Return the (x, y) coordinate for the center point of the cell that contains the specified text.  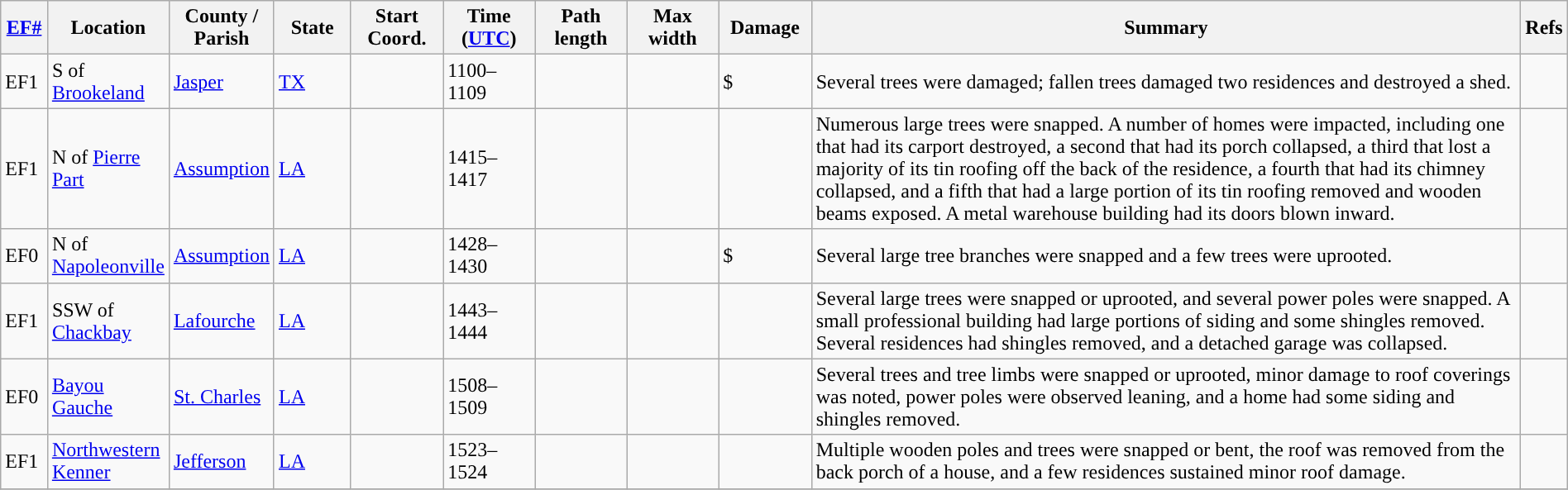
1523–1524 (490, 461)
Bayou Gauche (108, 397)
Start Coord. (397, 28)
N of Pierre Part (108, 169)
Location (108, 28)
St. Charles (222, 397)
Max width (673, 28)
Damage (765, 28)
Refs (1544, 28)
1443–1444 (490, 321)
Jasper (222, 81)
Jefferson (222, 461)
N of Napoleonville (108, 256)
1415–1417 (490, 169)
S of Brookeland (108, 81)
Summary (1166, 28)
SSW of Chackbay (108, 321)
EF# (25, 28)
1100–1109 (490, 81)
Path length (581, 28)
State (313, 28)
Several large tree branches were snapped and a few trees were uprooted. (1166, 256)
County / Parish (222, 28)
Time (UTC) (490, 28)
Lafourche (222, 321)
1508–1509 (490, 397)
Northwestern Kenner (108, 461)
Several trees were damaged; fallen trees damaged two residences and destroyed a shed. (1166, 81)
1428–1430 (490, 256)
TX (313, 81)
